Extract the (x, y) coordinate from the center of the cell holding the provided text.  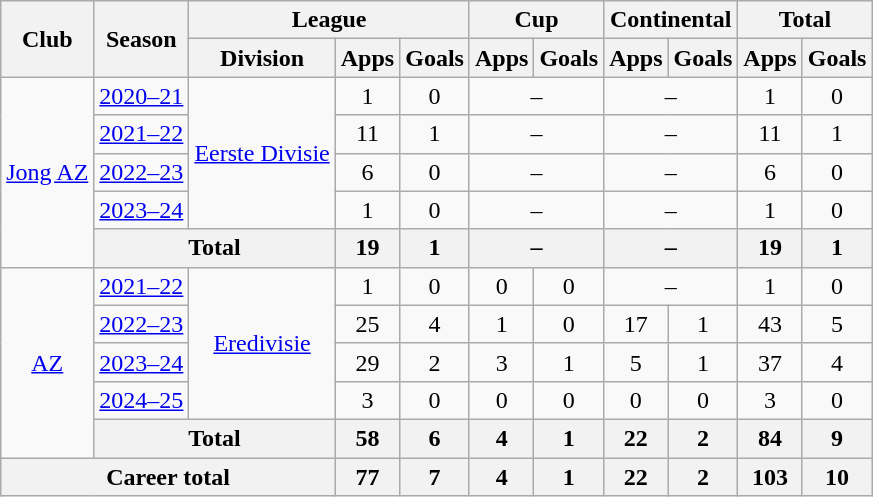
103 (770, 477)
10 (837, 477)
Continental (671, 20)
29 (367, 362)
League (330, 20)
Cup (536, 20)
Career total (168, 477)
Eredivisie (262, 343)
84 (770, 438)
43 (770, 324)
2020–21 (142, 96)
2024–25 (142, 400)
Season (142, 39)
Jong AZ (48, 172)
Division (262, 58)
77 (367, 477)
25 (367, 324)
9 (837, 438)
37 (770, 362)
7 (435, 477)
58 (367, 438)
Club (48, 39)
AZ (48, 362)
17 (636, 324)
Eerste Divisie (262, 153)
